For the text-containing cell, return its midpoint in [x, y] coordinate format. 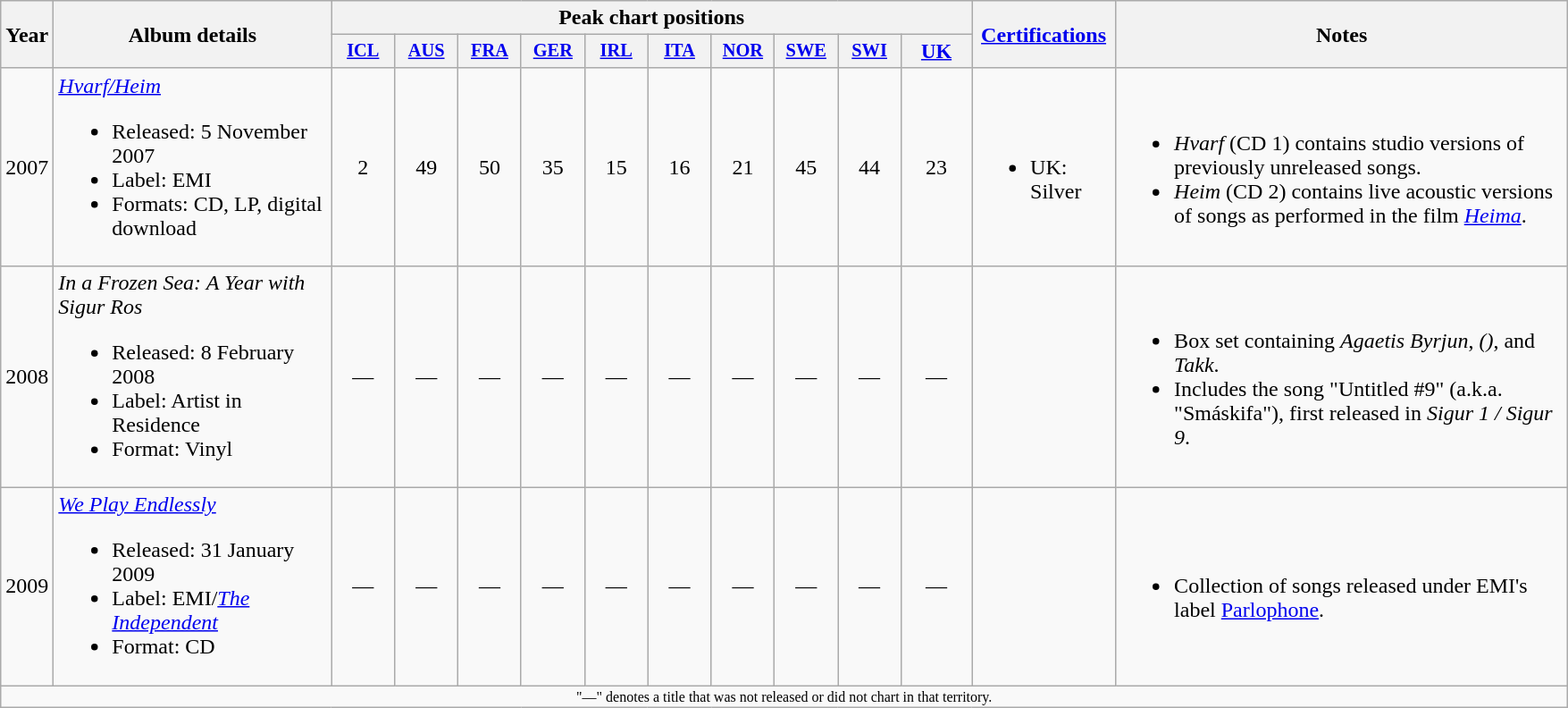
Album details [193, 35]
Hvarf/HeimReleased: 5 November 2007Label: EMIFormats: CD, LP, digital download [193, 166]
35 [552, 166]
NOR [743, 52]
Notes [1342, 35]
We Play EndlesslyReleased: 31 January 2009Label: EMI/The IndependentFormat: CD [193, 586]
21 [743, 166]
15 [616, 166]
IRL [616, 52]
"—" denotes a title that was not released or did not chart in that territory. [784, 696]
SWE [806, 52]
49 [427, 166]
45 [806, 166]
AUS [427, 52]
ICL [363, 52]
2008 [27, 376]
23 [936, 166]
Certifications [1044, 35]
SWI [870, 52]
Peak chart positions [652, 18]
2009 [27, 586]
In a Frozen Sea: A Year with Sigur RosReleased: 8 February 2008Label: Artist in ResidenceFormat: Vinyl [193, 376]
UK [936, 52]
Collection of songs released under EMI's label Parlophone. [1342, 586]
2007 [27, 166]
50 [490, 166]
GER [552, 52]
2 [363, 166]
FRA [490, 52]
16 [679, 166]
UK: Silver [1044, 166]
Box set containing Agaetis Byrjun, (), and Takk.Includes the song "Untitled #9" (a.k.a. "Smáskifa"), first released in Sigur 1 / Sigur 9. [1342, 376]
ITA [679, 52]
Year [27, 35]
44 [870, 166]
